Search for the cell housing the specified text and yield its (x, y) center coordinate. 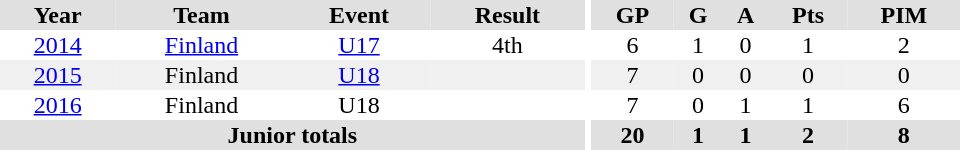
20 (632, 135)
8 (904, 135)
Pts (808, 15)
Event (359, 15)
Junior totals (292, 135)
4th (507, 45)
Team (202, 15)
2015 (58, 75)
Result (507, 15)
GP (632, 15)
A (746, 15)
PIM (904, 15)
U17 (359, 45)
2014 (58, 45)
2016 (58, 105)
Year (58, 15)
G (698, 15)
